Locate the cell with the specified text and output its [x, y] center coordinate. 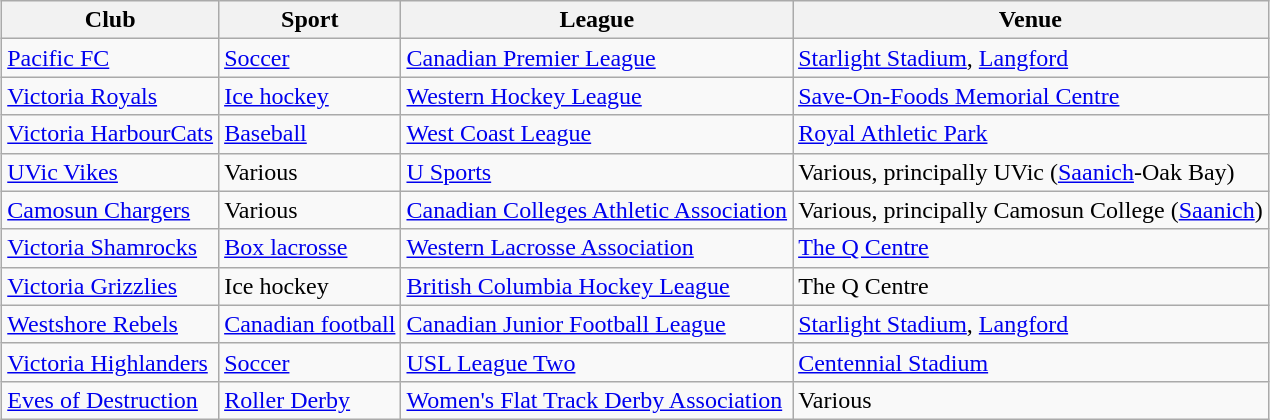
Western Hockey League [597, 96]
USL League Two [597, 362]
Various, principally Camosun College (Saanich) [1031, 210]
Centennial Stadium [1031, 362]
Camosun Chargers [110, 210]
Save-On-Foods Memorial Centre [1031, 96]
Various, principally UVic (Saanich-Oak Bay) [1031, 172]
Roller Derby [310, 400]
Victoria Shamrocks [110, 248]
Canadian Premier League [597, 58]
League [597, 20]
West Coast League [597, 134]
Royal Athletic Park [1031, 134]
Eves of Destruction [110, 400]
Box lacrosse [310, 248]
Western Lacrosse Association [597, 248]
U Sports [597, 172]
Canadian Colleges Athletic Association [597, 210]
UVic Vikes [110, 172]
Women's Flat Track Derby Association [597, 400]
Westshore Rebels [110, 324]
Victoria Royals [110, 96]
Venue [1031, 20]
Victoria Highlanders [110, 362]
Pacific FC [110, 58]
British Columbia Hockey League [597, 286]
Baseball [310, 134]
Sport [310, 20]
Canadian football [310, 324]
Victoria Grizzlies [110, 286]
Club [110, 20]
Victoria HarbourCats [110, 134]
Canadian Junior Football League [597, 324]
